Find where the given text appears and provide that cell's center as (X, Y) coordinate. 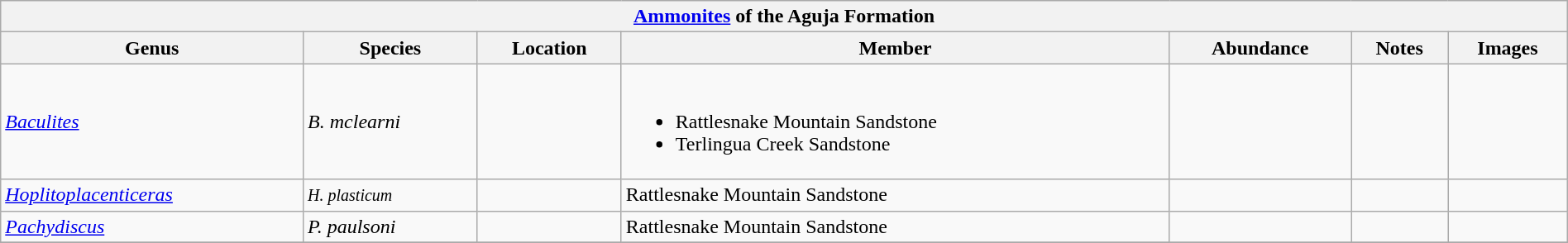
Hoplitoplacenticeras (152, 195)
Baculites (152, 121)
Location (549, 48)
H. plasticum (390, 195)
B. mclearni (390, 121)
Pachydiscus (152, 226)
P. paulsoni (390, 226)
Rattlesnake Mountain SandstoneTerlingua Creek Sandstone (895, 121)
Images (1508, 48)
Species (390, 48)
Notes (1399, 48)
Genus (152, 48)
Ammonites of the Aguja Formation (784, 17)
Abundance (1260, 48)
Member (895, 48)
